Extract the (X, Y) coordinate from the center of the cell holding the provided text.  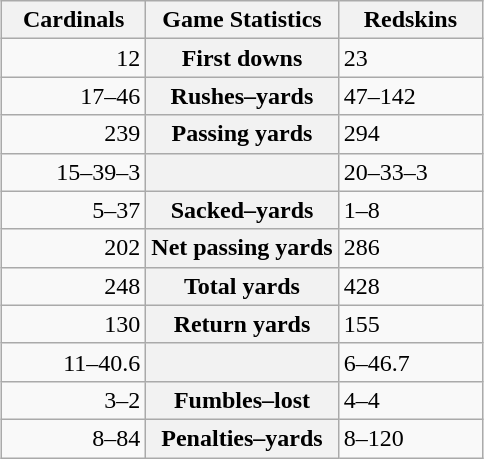
47–142 (410, 96)
12 (73, 58)
Net passing yards (242, 248)
Cardinals (73, 20)
3–2 (73, 400)
130 (73, 324)
286 (410, 248)
428 (410, 286)
20–33–3 (410, 172)
First downs (242, 58)
Passing yards (242, 134)
4–4 (410, 400)
11–40.6 (73, 362)
23 (410, 58)
Penalties–yards (242, 438)
294 (410, 134)
15–39–3 (73, 172)
Return yards (242, 324)
Game Statistics (242, 20)
Sacked–yards (242, 210)
202 (73, 248)
248 (73, 286)
Rushes–yards (242, 96)
Fumbles–lost (242, 400)
239 (73, 134)
8–84 (73, 438)
5–37 (73, 210)
Redskins (410, 20)
1–8 (410, 210)
6–46.7 (410, 362)
8–120 (410, 438)
155 (410, 324)
17–46 (73, 96)
Total yards (242, 286)
